Capture the cell that displays the provided text and extract its (x, y) central coordinate. 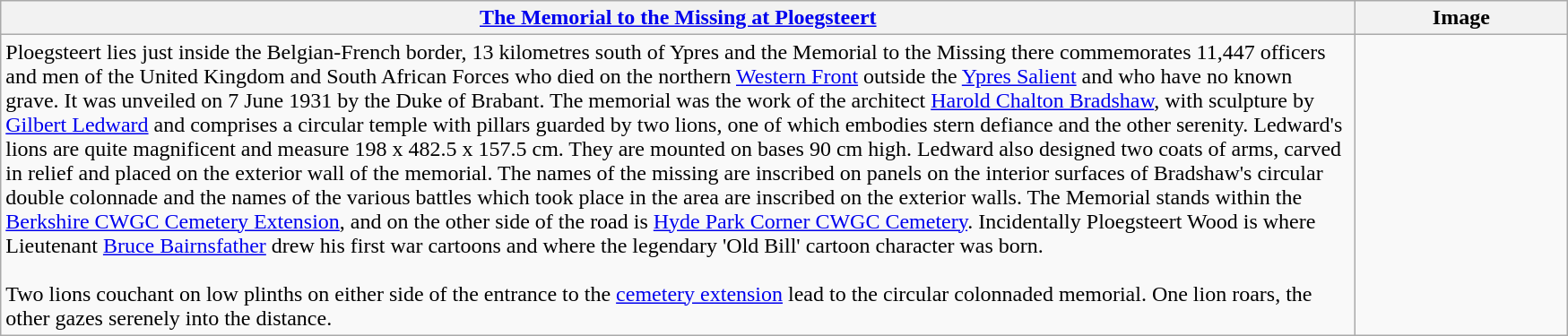
Image (1461, 18)
The Memorial to the Missing at Ploegsteert (678, 18)
